Locate the cell with the specified text and output its (x, y) center coordinate. 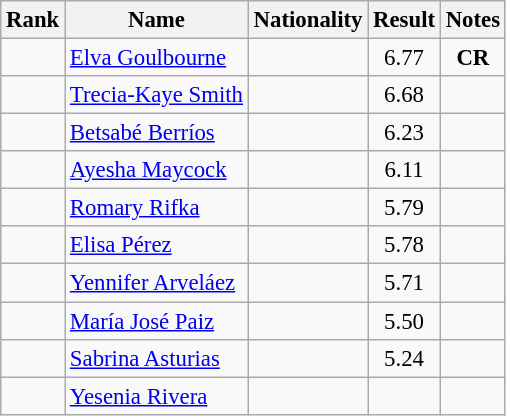
Romary Rifka (157, 208)
6.77 (404, 58)
5.50 (404, 321)
CR (472, 58)
6.68 (404, 95)
Betsabé Berríos (157, 133)
Trecia-Kaye Smith (157, 95)
5.78 (404, 245)
Elva Goulbourne (157, 58)
María José Paiz (157, 321)
Elisa Pérez (157, 245)
Rank (33, 20)
Yesenia Rivera (157, 396)
Name (157, 20)
5.24 (404, 358)
6.11 (404, 170)
Yennifer Arveláez (157, 283)
5.79 (404, 208)
Ayesha Maycock (157, 170)
Result (404, 20)
5.71 (404, 283)
Notes (472, 20)
Nationality (308, 20)
6.23 (404, 133)
Sabrina Asturias (157, 358)
